Return the (X, Y) coordinate for the center point of the cell that contains the specified text.  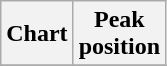
Peakposition (119, 34)
Chart (37, 34)
